Extract the (X, Y) coordinate from the center of the cell holding the provided text.  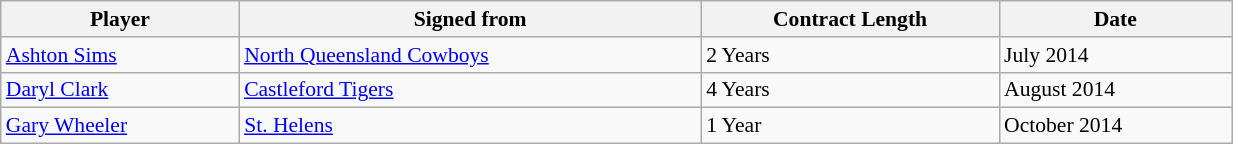
Player (120, 19)
4 Years (850, 90)
1 Year (850, 126)
Castleford Tigers (470, 90)
July 2014 (1116, 55)
North Queensland Cowboys (470, 55)
August 2014 (1116, 90)
October 2014 (1116, 126)
Daryl Clark (120, 90)
Contract Length (850, 19)
St. Helens (470, 126)
2 Years (850, 55)
Ashton Sims (120, 55)
Gary Wheeler (120, 126)
Date (1116, 19)
Signed from (470, 19)
